Locate the cell with the specified text and output its [X, Y] center coordinate. 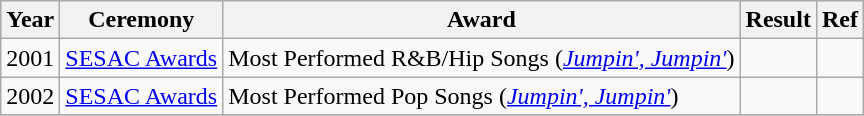
Year [30, 20]
Award [482, 20]
2001 [30, 58]
Result [778, 20]
Ref [840, 20]
Most Performed R&B/Hip Songs (Jumpin', Jumpin') [482, 58]
Most Performed Pop Songs (Jumpin', Jumpin') [482, 96]
2002 [30, 96]
Ceremony [142, 20]
